Extract the [X, Y] coordinate from the center of the cell holding the provided text.  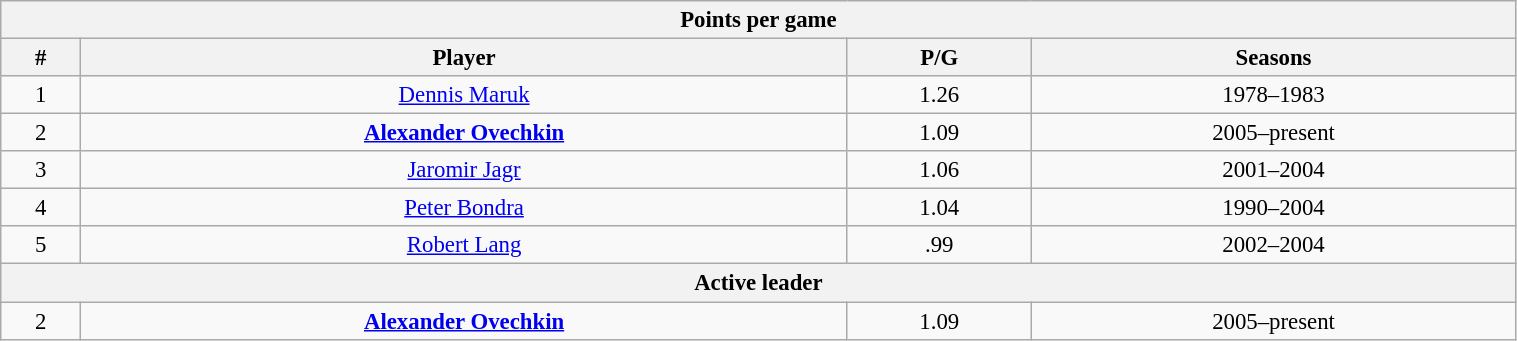
5 [41, 245]
1.06 [939, 170]
Robert Lang [464, 245]
1.26 [939, 95]
1990–2004 [1274, 208]
Seasons [1274, 58]
Dennis Maruk [464, 95]
# [41, 58]
3 [41, 170]
Jaromir Jagr [464, 170]
2001–2004 [1274, 170]
Player [464, 58]
Peter Bondra [464, 208]
4 [41, 208]
P/G [939, 58]
2002–2004 [1274, 245]
1978–1983 [1274, 95]
1.04 [939, 208]
.99 [939, 245]
Points per game [758, 20]
1 [41, 95]
Active leader [758, 283]
